From the cell containing the given text, extract its center point as [x, y] coordinate. 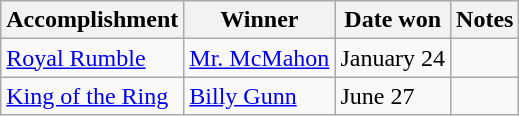
January 24 [393, 58]
Royal Rumble [92, 58]
Billy Gunn [260, 96]
Notes [485, 20]
Mr. McMahon [260, 58]
Winner [260, 20]
Date won [393, 20]
Accomplishment [92, 20]
June 27 [393, 96]
King of the Ring [92, 96]
